Find where the given text appears and provide that cell's center as [x, y] coordinate. 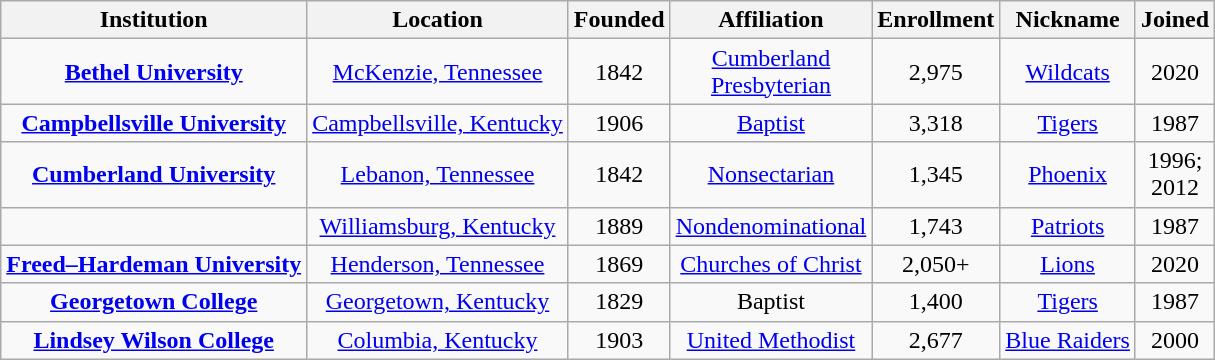
2000 [1174, 340]
Lindsey Wilson College [154, 340]
Nondenominational [771, 226]
Lebanon, Tennessee [438, 174]
Lions [1068, 264]
1906 [619, 123]
1903 [619, 340]
2,050+ [936, 264]
1,743 [936, 226]
Freed–Hardeman University [154, 264]
Founded [619, 20]
1996;2012 [1174, 174]
Campbellsville University [154, 123]
Patriots [1068, 226]
1,345 [936, 174]
Blue Raiders [1068, 340]
3,318 [936, 123]
Williamsburg, Kentucky [438, 226]
Enrollment [936, 20]
Henderson, Tennessee [438, 264]
Joined [1174, 20]
McKenzie, Tennessee [438, 72]
1889 [619, 226]
2,975 [936, 72]
1829 [619, 302]
United Methodist [771, 340]
Georgetown, Kentucky [438, 302]
Location [438, 20]
CumberlandPresbyterian [771, 72]
Columbia, Kentucky [438, 340]
Nonsectarian [771, 174]
2,677 [936, 340]
Bethel University [154, 72]
1,400 [936, 302]
Nickname [1068, 20]
Georgetown College [154, 302]
Wildcats [1068, 72]
Cumberland University [154, 174]
Phoenix [1068, 174]
Affiliation [771, 20]
Churches of Christ [771, 264]
1869 [619, 264]
Institution [154, 20]
Campbellsville, Kentucky [438, 123]
